Return the (X, Y) coordinate for the center point of the cell that contains the specified text.  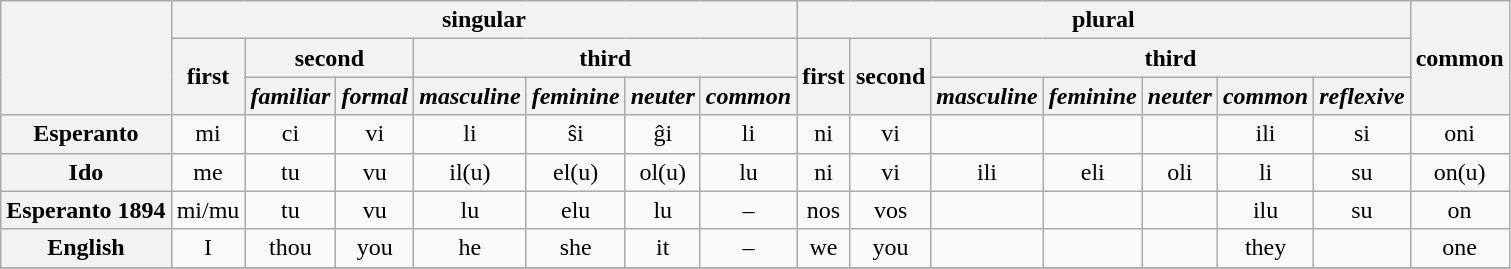
English (86, 248)
ci (290, 134)
Esperanto (86, 134)
they (1265, 248)
mi/mu (208, 210)
ŝi (576, 134)
ĝi (662, 134)
oli (1180, 172)
singular (484, 20)
thou (290, 248)
reflexive (1362, 96)
me (208, 172)
familiar (290, 96)
oni (1460, 134)
he (470, 248)
it (662, 248)
we (824, 248)
she (576, 248)
nos (824, 210)
I (208, 248)
on(u) (1460, 172)
si (1362, 134)
one (1460, 248)
formal (375, 96)
eli (1092, 172)
elu (576, 210)
on (1460, 210)
Ido (86, 172)
il(u) (470, 172)
vos (890, 210)
ilu (1265, 210)
el(u) (576, 172)
ol(u) (662, 172)
mi (208, 134)
Esperanto 1894 (86, 210)
plural (1104, 20)
